Output the [X, Y] coordinate of the center of the cell containing the given text.  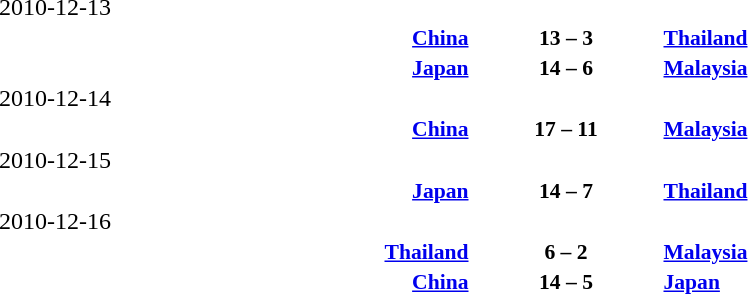
13 – 3 [566, 38]
6 – 2 [566, 252]
14 – 6 [566, 68]
17 – 11 [566, 129]
14 – 7 [566, 190]
